Pinpoint the cell where the given text exists, returning its (X, Y) midpoint coordinate. 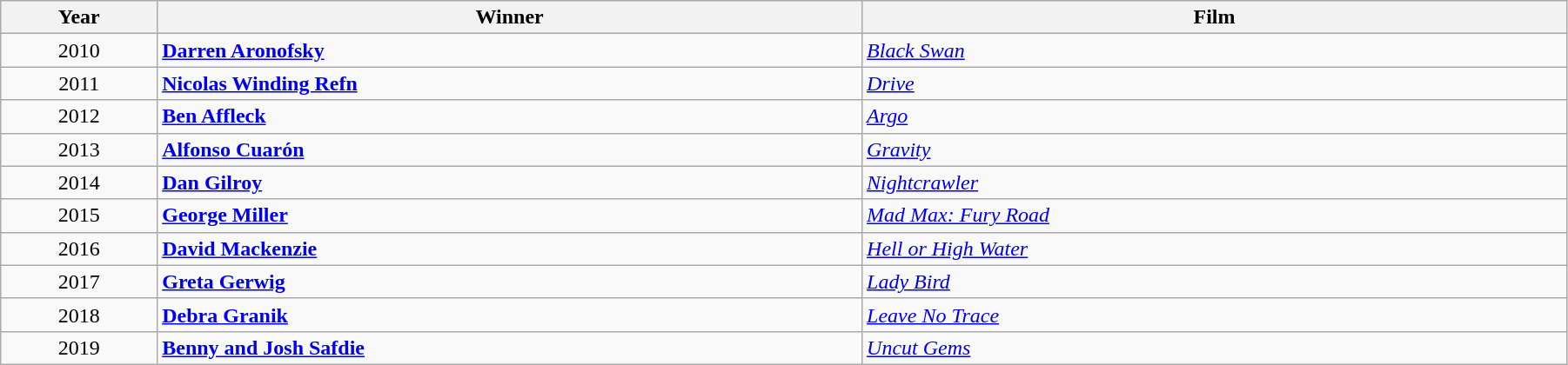
Gravity (1215, 149)
Darren Aronofsky (510, 50)
Dan Gilroy (510, 182)
Nightcrawler (1215, 182)
2017 (79, 282)
2018 (79, 315)
David Mackenzie (510, 249)
2014 (79, 182)
2011 (79, 83)
Mad Max: Fury Road (1215, 216)
Drive (1215, 83)
Alfonso Cuarón (510, 149)
2010 (79, 50)
George Miller (510, 216)
2016 (79, 249)
2013 (79, 149)
Winner (510, 17)
Argo (1215, 116)
Film (1215, 17)
Hell or High Water (1215, 249)
Lady Bird (1215, 282)
Nicolas Winding Refn (510, 83)
Uncut Gems (1215, 348)
2015 (79, 216)
Leave No Trace (1215, 315)
Year (79, 17)
Black Swan (1215, 50)
2012 (79, 116)
Ben Affleck (510, 116)
Benny and Josh Safdie (510, 348)
Greta Gerwig (510, 282)
2019 (79, 348)
Debra Granik (510, 315)
